Pinpoint the cell where the given text exists, returning its (X, Y) midpoint coordinate. 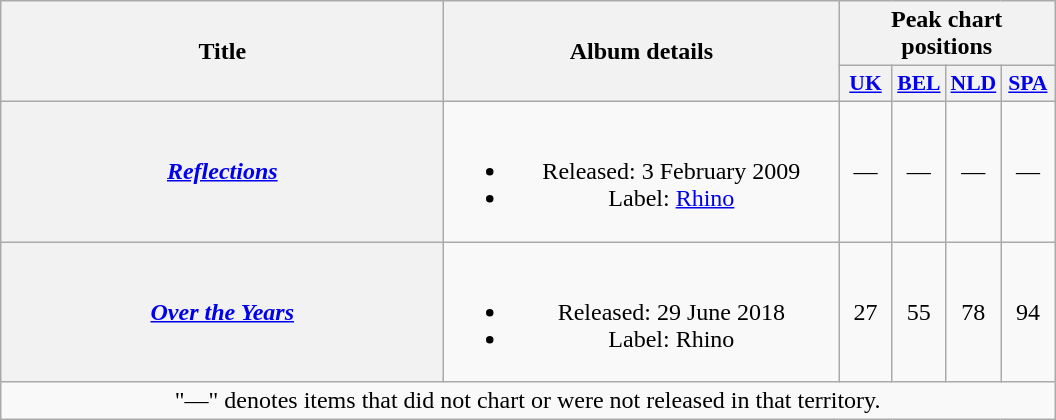
Released: 3 February 2009Label: Rhino (642, 171)
SPA (1028, 84)
NLD (974, 84)
Peak chart positions (947, 34)
BEL (918, 84)
78 (974, 312)
Reflections (222, 171)
27 (866, 312)
55 (918, 312)
Over the Years (222, 312)
Title (222, 52)
"—" denotes items that did not chart or were not released in that territory. (528, 401)
94 (1028, 312)
UK (866, 84)
Released: 29 June 2018Label: Rhino (642, 312)
Album details (642, 52)
